Locate the cell with the specified text and output its [x, y] center coordinate. 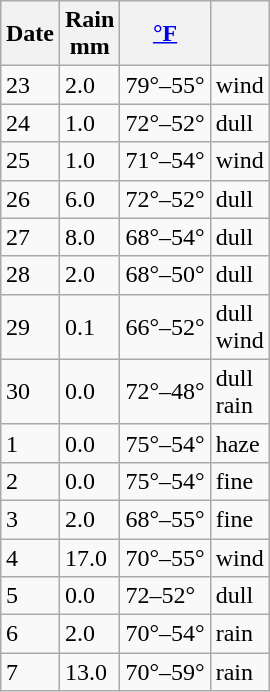
6 [30, 634]
Date [30, 34]
30 [30, 392]
68°–50° [165, 275]
66°–52° [165, 326]
17.0 [90, 557]
dull wind [240, 326]
0.1 [90, 326]
24 [30, 123]
68°–54° [165, 237]
5 [30, 596]
27 [30, 237]
haze [240, 443]
70°–59° [165, 672]
71°–54° [165, 161]
2 [30, 481]
13.0 [90, 672]
7 [30, 672]
28 [30, 275]
8.0 [90, 237]
68°–55° [165, 519]
26 [30, 199]
dullrain [240, 392]
3 [30, 519]
70°–54° [165, 634]
79°–55° [165, 85]
23 [30, 85]
70°–55° [165, 557]
29 [30, 326]
1 [30, 443]
72°–48° [165, 392]
72–52° [165, 596]
6.0 [90, 199]
25 [30, 161]
°F [165, 34]
Rainmm [90, 34]
4 [30, 557]
